Extract the [x, y] coordinate from the center of the cell holding the provided text.  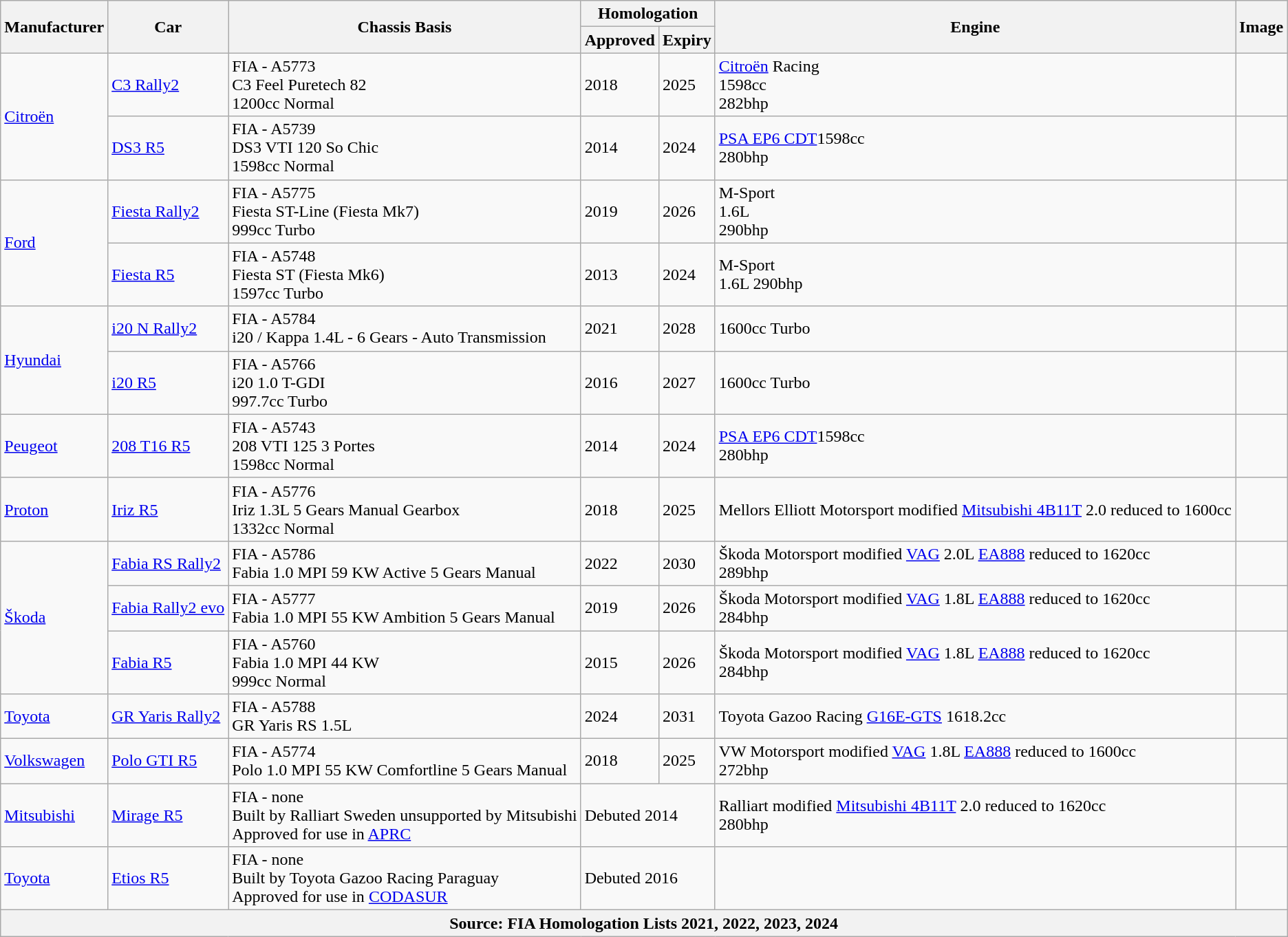
Fabia Rally2 evo [168, 608]
2021 [619, 329]
DS3 R5 [168, 148]
FIA - A5788GR Yaris RS 1.5L [405, 717]
Image [1262, 27]
Ralliart modified Mitsubishi 4B11T 2.0 reduced to 1620cc280bhp [975, 815]
2027 [687, 383]
Car [168, 27]
FIA - A5775Fiesta ST-Line (Fiesta Mk7)999cc Turbo [405, 211]
FIA - A5777Fabia 1.0 MPI 55 KW Ambition 5 Gears Manual [405, 608]
Citroën Racing1598cc282bhp [975, 85]
Proton [54, 509]
C3 Rally2 [168, 85]
Mitsubishi [54, 815]
Hyundai [54, 360]
i20 R5 [168, 383]
2031 [687, 717]
2016 [619, 383]
M-Sport1.6L 290bhp [975, 274]
Engine [975, 27]
Mellors Elliott Motorsport modified Mitsubishi 4B11T 2.0 reduced to 1600cc [975, 509]
Fabia R5 [168, 662]
FIA - A5743208 VTI 125 3 Portes1598cc Normal [405, 446]
Ford [54, 243]
FIA - noneBuilt by Toyota Gazoo Racing ParaguayApproved for use in CODASUR [405, 879]
208 T16 R5 [168, 446]
FIA - A5739DS3 VTI 120 So Chic1598cc Normal [405, 148]
FIA - A5760Fabia 1.0 MPI 44 KW999cc Normal [405, 662]
FIA - A5773C3 Feel Puretech 821200cc Normal [405, 85]
Fiesta R5 [168, 274]
Homologation [648, 14]
M-Sport1.6L290bhp [975, 211]
2028 [687, 329]
2022 [619, 563]
Debuted 2014 [648, 815]
i20 N Rally2 [168, 329]
Polo GTI R5 [168, 761]
Fiesta Rally2 [168, 211]
Chassis Basis [405, 27]
FIA - A5766i20 1.0 T-GDI997.7cc Turbo [405, 383]
FIA - A5784i20 / Kappa 1.4L - 6 Gears - Auto Transmission [405, 329]
Škoda Motorsport modified VAG 2.0L EA888 reduced to 1620cc289bhp [975, 563]
Etios R5 [168, 879]
FIA - A5776Iriz 1.3L 5 Gears Manual Gearbox1332cc Normal [405, 509]
Approved [619, 40]
2015 [619, 662]
FIA - A5748Fiesta ST (Fiesta Mk6)1597cc Turbo [405, 274]
Mirage R5 [168, 815]
FIA - A5786Fabia 1.0 MPI 59 KW Active 5 Gears Manual [405, 563]
FIA - noneBuilt by Ralliart Sweden unsupported by MitsubishiApproved for use in APRC [405, 815]
Škoda [54, 617]
Toyota Gazoo Racing G16E-GTS 1618.2cc [975, 717]
2013 [619, 274]
2030 [687, 563]
Iriz R5 [168, 509]
Expiry [687, 40]
Peugeot [54, 446]
FIA - A5774Polo 1.0 MPI 55 KW Comfortline 5 Gears Manual [405, 761]
GR Yaris Rally2 [168, 717]
Volkswagen [54, 761]
Debuted 2016 [648, 879]
Manufacturer [54, 27]
Citroën [54, 116]
VW Motorsport modified VAG 1.8L EA888 reduced to 1600cc272bhp [975, 761]
Fabia RS Rally2 [168, 563]
Source: FIA Homologation Lists 2021, 2022, 2023, 2024 [644, 923]
